Return [x, y] of the center of cell containing provided text 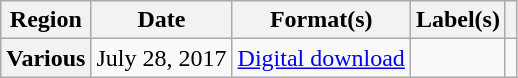
Label(s) [458, 20]
July 28, 2017 [162, 58]
Digital download [321, 58]
Format(s) [321, 20]
Region [46, 20]
Various [46, 58]
Date [162, 20]
